Search for the cell housing the specified text and yield its [X, Y] center coordinate. 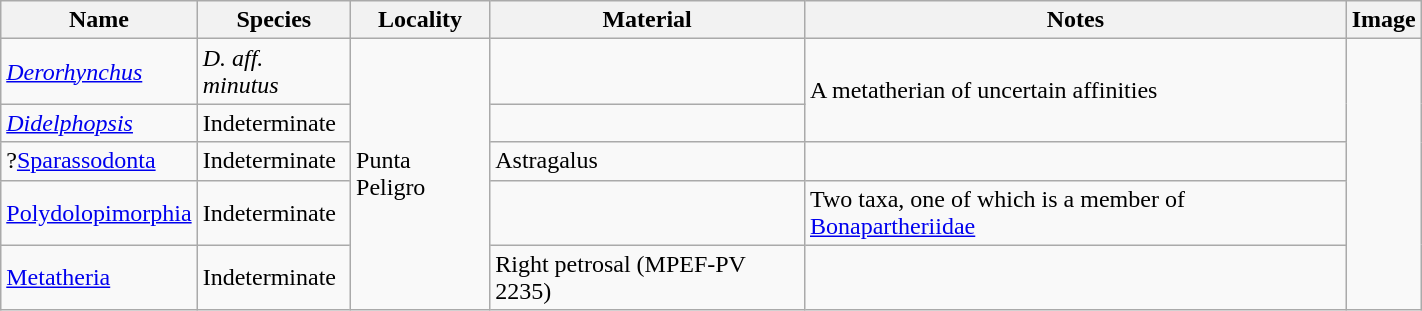
Name [99, 20]
Derorhynchus [99, 72]
Astragalus [648, 161]
Didelphopsis [99, 123]
Species [274, 20]
Material [648, 20]
Notes [1075, 20]
Two taxa, one of which is a member of Bonapartheriidae [1075, 212]
?Sparassodonta [99, 161]
A metatherian of uncertain affinities [1075, 90]
Right petrosal (MPEF-PV 2235) [648, 278]
Punta Peligro [420, 174]
D. aff. minutus [274, 72]
Locality [420, 20]
Image [1384, 20]
Metatheria [99, 278]
Polydolopimorphia [99, 212]
